Find where the given text appears and provide that cell's center as [x, y] coordinate. 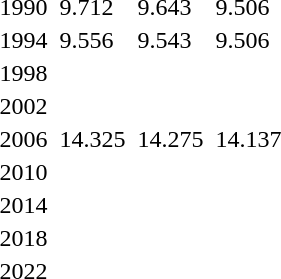
9.543 [170, 40]
14.325 [92, 139]
14.275 [170, 139]
9.556 [92, 40]
